Identify which cell holds the provided text, then report its (x, y) central coordinate. 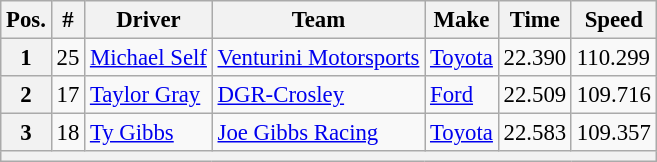
25 (68, 58)
2 (26, 95)
109.716 (614, 95)
110.299 (614, 58)
1 (26, 58)
Time (534, 20)
Team (318, 20)
18 (68, 133)
22.390 (534, 58)
Michael Self (149, 58)
Venturini Motorsports (318, 58)
3 (26, 133)
Speed (614, 20)
22.583 (534, 133)
22.509 (534, 95)
Ty Gibbs (149, 133)
DGR-Crosley (318, 95)
Driver (149, 20)
Make (462, 20)
Pos. (26, 20)
# (68, 20)
Joe Gibbs Racing (318, 133)
Taylor Gray (149, 95)
Ford (462, 95)
17 (68, 95)
109.357 (614, 133)
